Locate the cell with the specified text and output its [X, Y] center coordinate. 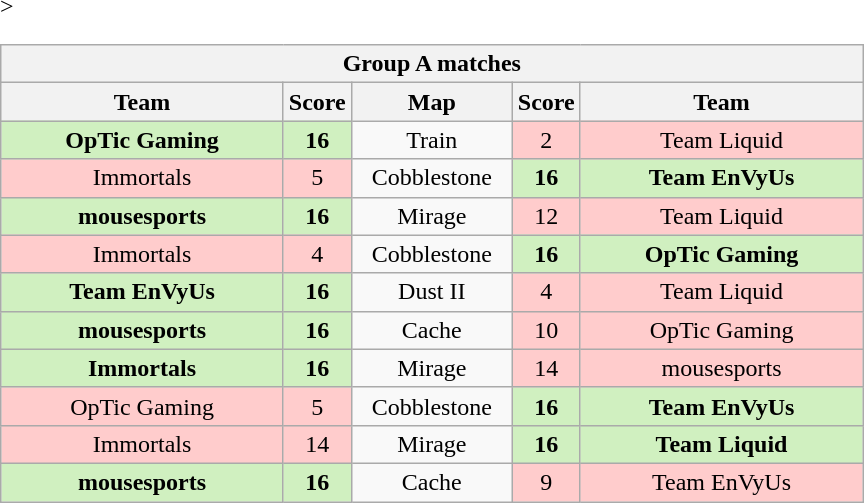
12 [546, 216]
2 [546, 140]
Train [432, 140]
10 [546, 330]
Map [432, 102]
Group A matches [432, 64]
9 [546, 482]
Dust II [432, 292]
